Find where the given text appears and provide that cell's center as (X, Y) coordinate. 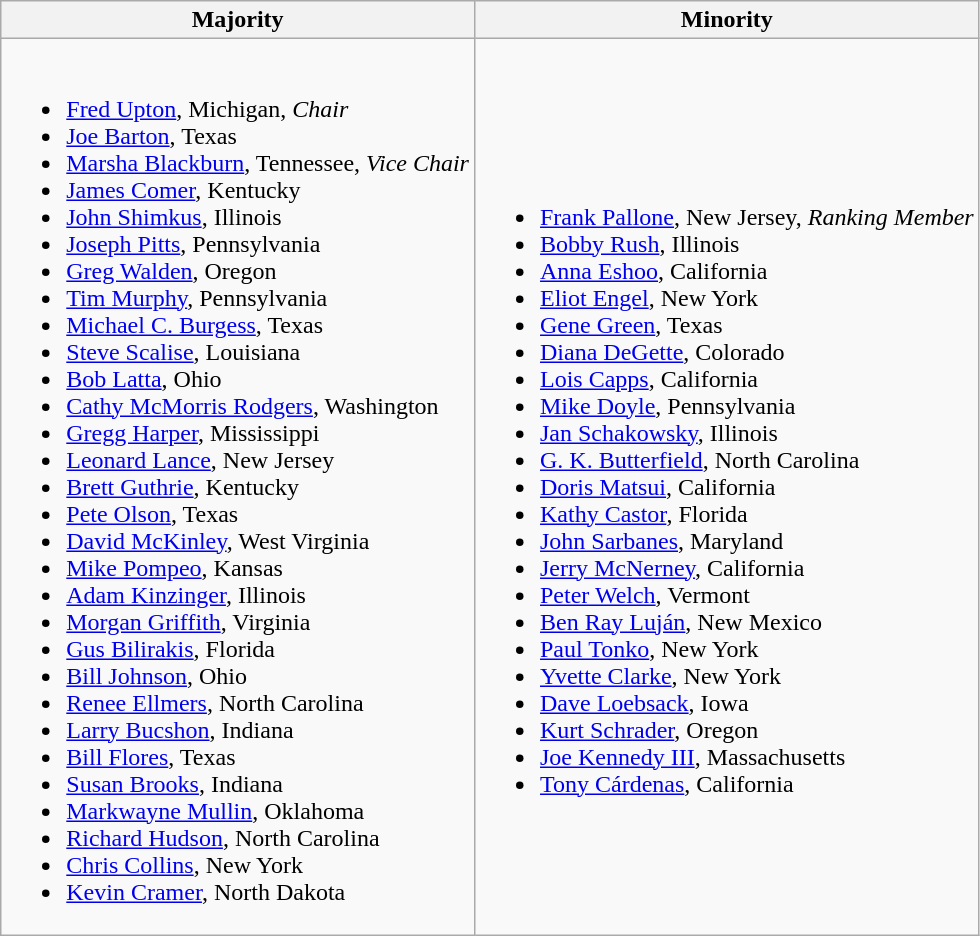
Minority (726, 20)
Majority (238, 20)
